From the cell containing the given text, extract its center point as [X, Y] coordinate. 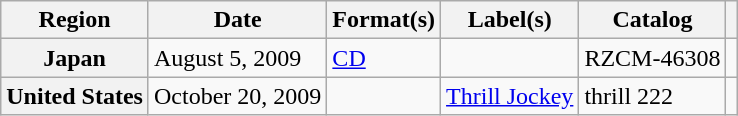
United States [75, 96]
RZCM-46308 [652, 58]
Format(s) [384, 20]
Thrill Jockey [510, 96]
August 5, 2009 [237, 58]
CD [384, 58]
Date [237, 20]
Label(s) [510, 20]
Region [75, 20]
thrill 222 [652, 96]
October 20, 2009 [237, 96]
Catalog [652, 20]
Japan [75, 58]
